Capture the cell that displays the provided text and extract its [X, Y] central coordinate. 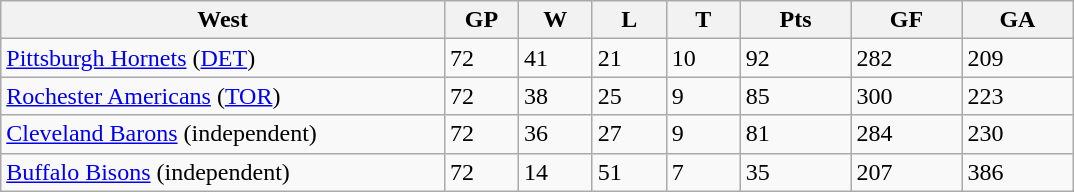
GF [906, 20]
Pts [796, 20]
Pittsburgh Hornets (DET) [223, 58]
300 [906, 96]
T [703, 20]
41 [555, 58]
81 [796, 134]
Buffalo Bisons (independent) [223, 172]
27 [629, 134]
209 [1018, 58]
L [629, 20]
Cleveland Barons (independent) [223, 134]
21 [629, 58]
282 [906, 58]
7 [703, 172]
38 [555, 96]
207 [906, 172]
284 [906, 134]
25 [629, 96]
230 [1018, 134]
West [223, 20]
386 [1018, 172]
51 [629, 172]
85 [796, 96]
14 [555, 172]
W [555, 20]
92 [796, 58]
35 [796, 172]
GP [481, 20]
GA [1018, 20]
Rochester Americans (TOR) [223, 96]
223 [1018, 96]
36 [555, 134]
10 [703, 58]
